Locate the cell with the specified text and output its (X, Y) center coordinate. 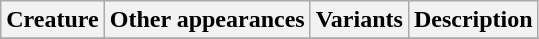
Description (473, 20)
Variants (359, 20)
Other appearances (207, 20)
Creature (52, 20)
